Provide the [X, Y] coordinate of the cell's center where the given text is located.  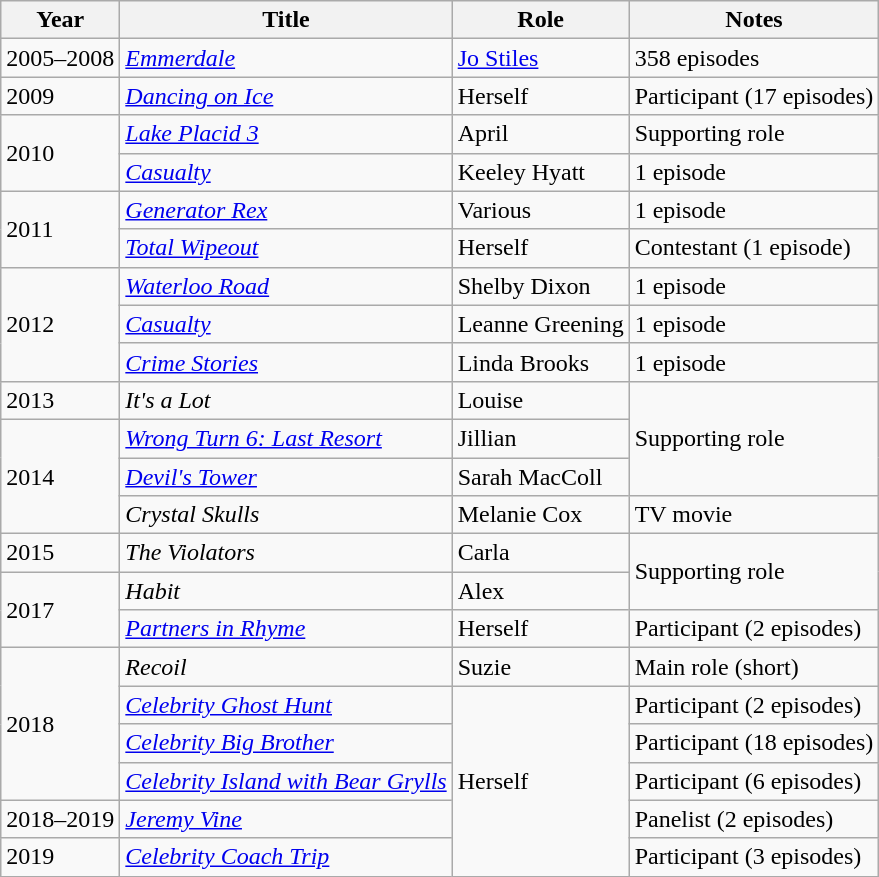
Shelby Dixon [540, 286]
2010 [60, 153]
Recoil [286, 667]
It's a Lot [286, 400]
Contestant (1 episode) [754, 248]
Jillian [540, 438]
Linda Brooks [540, 362]
Carla [540, 553]
Participant (6 episodes) [754, 781]
2018 [60, 724]
2019 [60, 857]
Title [286, 20]
Waterloo Road [286, 286]
Role [540, 20]
2005–2008 [60, 58]
Lake Placid 3 [286, 134]
Generator Rex [286, 210]
Participant (3 episodes) [754, 857]
Celebrity Island with Bear Grylls [286, 781]
2017 [60, 610]
Melanie Cox [540, 515]
Partners in Rhyme [286, 629]
Participant (18 episodes) [754, 743]
Jo Stiles [540, 58]
2014 [60, 476]
Leanne Greening [540, 324]
2018–2019 [60, 819]
2012 [60, 324]
The Violators [286, 553]
Participant (17 episodes) [754, 96]
2011 [60, 229]
Panelist (2 episodes) [754, 819]
Crystal Skulls [286, 515]
Crime Stories [286, 362]
Notes [754, 20]
Various [540, 210]
Total Wipeout [286, 248]
Suzie [540, 667]
Sarah MacColl [540, 477]
Year [60, 20]
Keeley Hyatt [540, 172]
Devil's Tower [286, 477]
Alex [540, 591]
Celebrity Coach Trip [286, 857]
Louise [540, 400]
Wrong Turn 6: Last Resort [286, 438]
Celebrity Ghost Hunt [286, 705]
TV movie [754, 515]
Celebrity Big Brother [286, 743]
Dancing on Ice [286, 96]
Habit [286, 591]
2013 [60, 400]
Emmerdale [286, 58]
April [540, 134]
2015 [60, 553]
2009 [60, 96]
358 episodes [754, 58]
Main role (short) [754, 667]
Jeremy Vine [286, 819]
